Search for the cell housing the specified text and yield its (X, Y) center coordinate. 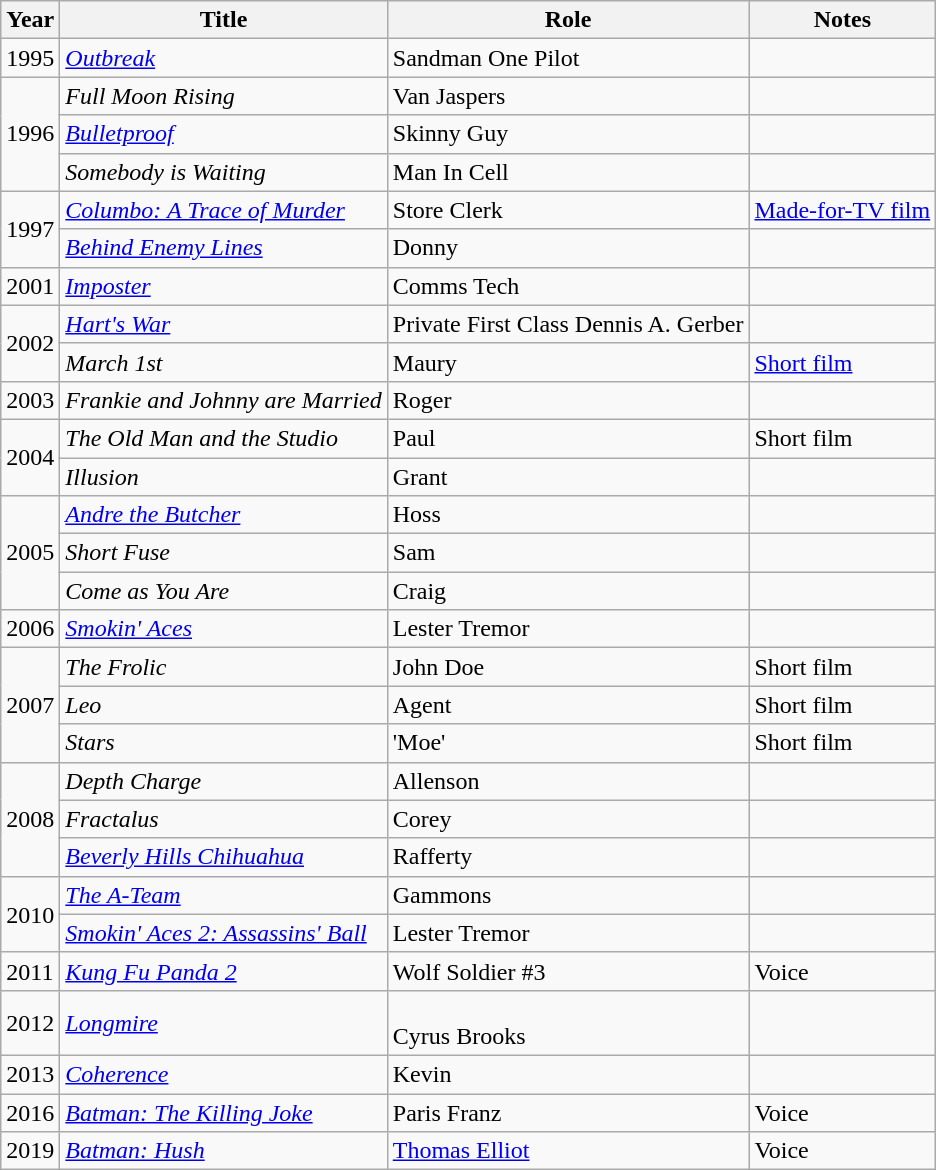
2013 (30, 1074)
Smokin' Aces 2: Assassins' Ball (224, 933)
Somebody is Waiting (224, 172)
Sam (568, 553)
Bulletproof (224, 134)
Short Fuse (224, 553)
Rafferty (568, 857)
Stars (224, 743)
Comms Tech (568, 286)
Sandman One Pilot (568, 58)
Made-for-TV film (842, 210)
2002 (30, 343)
Paul (568, 438)
Depth Charge (224, 781)
Roger (568, 400)
The Old Man and the Studio (224, 438)
Full Moon Rising (224, 96)
Cyrus Brooks (568, 1022)
1995 (30, 58)
Columbo: A Trace of Murder (224, 210)
Van Jaspers (568, 96)
Corey (568, 819)
2012 (30, 1022)
Private First Class Dennis A. Gerber (568, 324)
Title (224, 20)
The Frolic (224, 667)
Batman: Hush (224, 1151)
Kevin (568, 1074)
Wolf Soldier #3 (568, 971)
Paris Franz (568, 1113)
Thomas Elliot (568, 1151)
2001 (30, 286)
2011 (30, 971)
Gammons (568, 895)
Frankie and Johnny are Married (224, 400)
Leo (224, 705)
Longmire (224, 1022)
Come as You Are (224, 591)
Role (568, 20)
2016 (30, 1113)
2007 (30, 705)
Coherence (224, 1074)
Andre the Butcher (224, 515)
2010 (30, 914)
Notes (842, 20)
Behind Enemy Lines (224, 248)
Fractalus (224, 819)
Illusion (224, 477)
Hoss (568, 515)
Skinny Guy (568, 134)
Donny (568, 248)
Man In Cell (568, 172)
Year (30, 20)
Smokin' Aces (224, 629)
Maury (568, 362)
Agent (568, 705)
1997 (30, 229)
Allenson (568, 781)
The A-Team (224, 895)
Outbreak (224, 58)
Craig (568, 591)
John Doe (568, 667)
Imposter (224, 286)
1996 (30, 134)
Kung Fu Panda 2 (224, 971)
2019 (30, 1151)
2003 (30, 400)
Beverly Hills Chihuahua (224, 857)
Hart's War (224, 324)
Batman: The Killing Joke (224, 1113)
Store Clerk (568, 210)
'Moe' (568, 743)
March 1st (224, 362)
2005 (30, 553)
Grant (568, 477)
2008 (30, 819)
2004 (30, 457)
2006 (30, 629)
